Find where the given text appears and provide that cell's center as [x, y] coordinate. 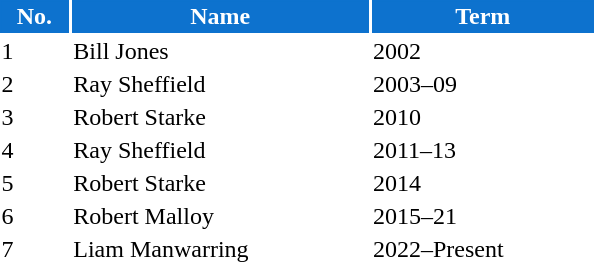
3 [34, 117]
5 [34, 183]
2011–13 [483, 150]
4 [34, 150]
6 [34, 216]
2010 [483, 117]
1 [34, 51]
Term [483, 16]
Robert Malloy [220, 216]
Name [220, 16]
2015–21 [483, 216]
2 [34, 84]
2014 [483, 183]
No. [34, 16]
2002 [483, 51]
Bill Jones [220, 51]
2003–09 [483, 84]
